Output the [X, Y] coordinate of the center of the cell containing the given text.  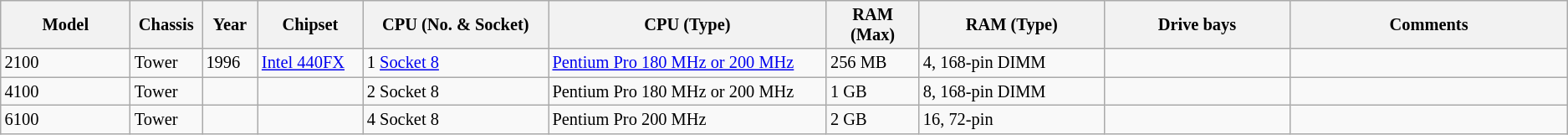
CPU (Type) [687, 24]
RAM (Max) [873, 24]
6100 [65, 119]
2 GB [873, 119]
2 Socket 8 [456, 91]
256 MB [873, 63]
2100 [65, 63]
Year [230, 24]
Intel 440FX [310, 63]
Chassis [166, 24]
4 Socket 8 [456, 119]
4100 [65, 91]
1 Socket 8 [456, 63]
16, 72-pin [1012, 119]
CPU (No. & Socket) [456, 24]
RAM (Type) [1012, 24]
Pentium Pro 200 MHz [687, 119]
Model [65, 24]
8, 168-pin DIMM [1012, 91]
Drive bays [1198, 24]
Comments [1428, 24]
1 GB [873, 91]
Chipset [310, 24]
1996 [230, 63]
4, 168-pin DIMM [1012, 63]
